Find where the given text appears and provide that cell's center as (X, Y) coordinate. 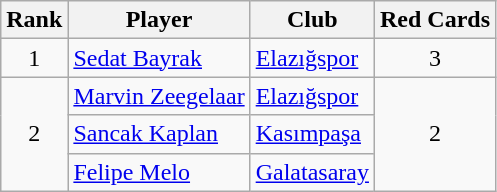
Red Cards (434, 20)
Galatasaray (312, 172)
Kasımpaşa (312, 134)
Rank (34, 20)
Sedat Bayrak (159, 58)
Marvin Zeegelaar (159, 96)
Player (159, 20)
Club (312, 20)
1 (34, 58)
3 (434, 58)
Sancak Kaplan (159, 134)
Felipe Melo (159, 172)
